From the cell containing the given text, extract its center point as [x, y] coordinate. 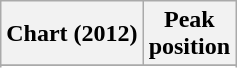
Peakposition [189, 34]
Chart (2012) [72, 34]
